Search for the cell housing the specified text and yield its (X, Y) center coordinate. 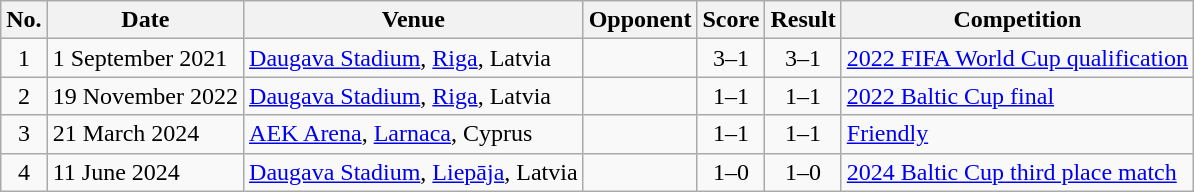
21 March 2024 (145, 134)
No. (24, 20)
Score (731, 20)
19 November 2022 (145, 96)
Result (803, 20)
11 June 2024 (145, 172)
Venue (414, 20)
2022 FIFA World Cup qualification (1017, 58)
Competition (1017, 20)
AEK Arena, Larnaca, Cyprus (414, 134)
1 September 2021 (145, 58)
3 (24, 134)
2024 Baltic Cup third place match (1017, 172)
Daugava Stadium, Liepāja, Latvia (414, 172)
Friendly (1017, 134)
1 (24, 58)
2022 Baltic Cup final (1017, 96)
Opponent (640, 20)
4 (24, 172)
Date (145, 20)
2 (24, 96)
